Return the [X, Y] coordinate for the center point of the cell that contains the specified text.  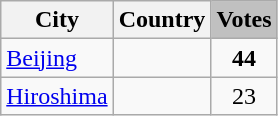
Hiroshima [57, 96]
Country [162, 20]
Beijing [57, 58]
23 [244, 96]
City [57, 20]
44 [244, 58]
Votes [244, 20]
